Determine the (x, y) coordinate at the center of the cell enclosing the given text.  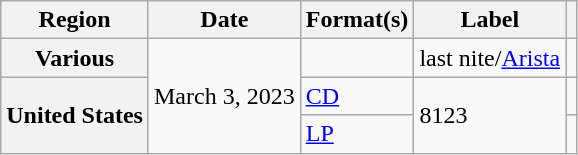
LP (357, 134)
Date (224, 20)
Various (75, 58)
last nite/Arista (490, 58)
Label (490, 20)
March 3, 2023 (224, 96)
Format(s) (357, 20)
Region (75, 20)
CD (357, 96)
United States (75, 115)
8123 (490, 115)
